Capture the cell that displays the provided text and extract its [X, Y] central coordinate. 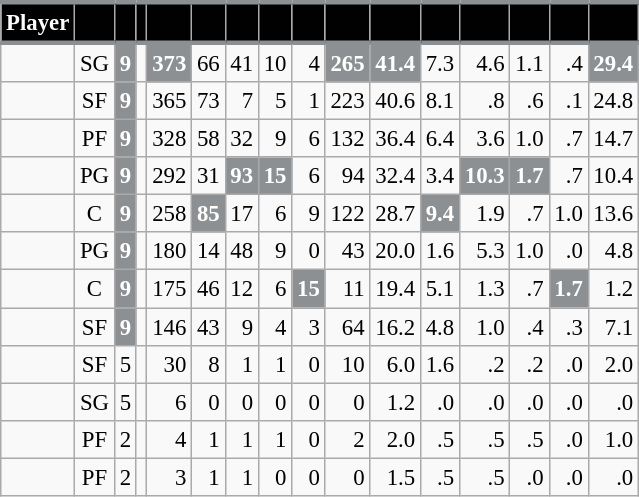
8.1 [440, 101]
.6 [530, 101]
58 [208, 139]
41.4 [395, 62]
31 [208, 176]
94 [348, 176]
265 [348, 62]
17 [242, 214]
20.0 [395, 251]
14.7 [613, 139]
32.4 [395, 176]
1.5 [395, 477]
85 [208, 214]
223 [348, 101]
9.4 [440, 214]
64 [348, 327]
48 [242, 251]
12 [242, 289]
7.3 [440, 62]
1.9 [484, 214]
11 [348, 289]
365 [170, 101]
24.8 [613, 101]
10.4 [613, 176]
7.1 [613, 327]
28.7 [395, 214]
13.6 [613, 214]
1.3 [484, 289]
5.1 [440, 289]
292 [170, 176]
132 [348, 139]
7 [242, 101]
66 [208, 62]
4.6 [484, 62]
1.1 [530, 62]
146 [170, 327]
19.4 [395, 289]
93 [242, 176]
.1 [568, 101]
Player [38, 22]
41 [242, 62]
40.6 [395, 101]
14 [208, 251]
46 [208, 289]
5.3 [484, 251]
328 [170, 139]
3.4 [440, 176]
36.4 [395, 139]
73 [208, 101]
180 [170, 251]
8 [208, 364]
.3 [568, 327]
122 [348, 214]
.8 [484, 101]
175 [170, 289]
3.6 [484, 139]
258 [170, 214]
6.0 [395, 364]
30 [170, 364]
373 [170, 62]
6.4 [440, 139]
10.3 [484, 176]
32 [242, 139]
16.2 [395, 327]
29.4 [613, 62]
